Identify which cell holds the provided text, then report its (X, Y) central coordinate. 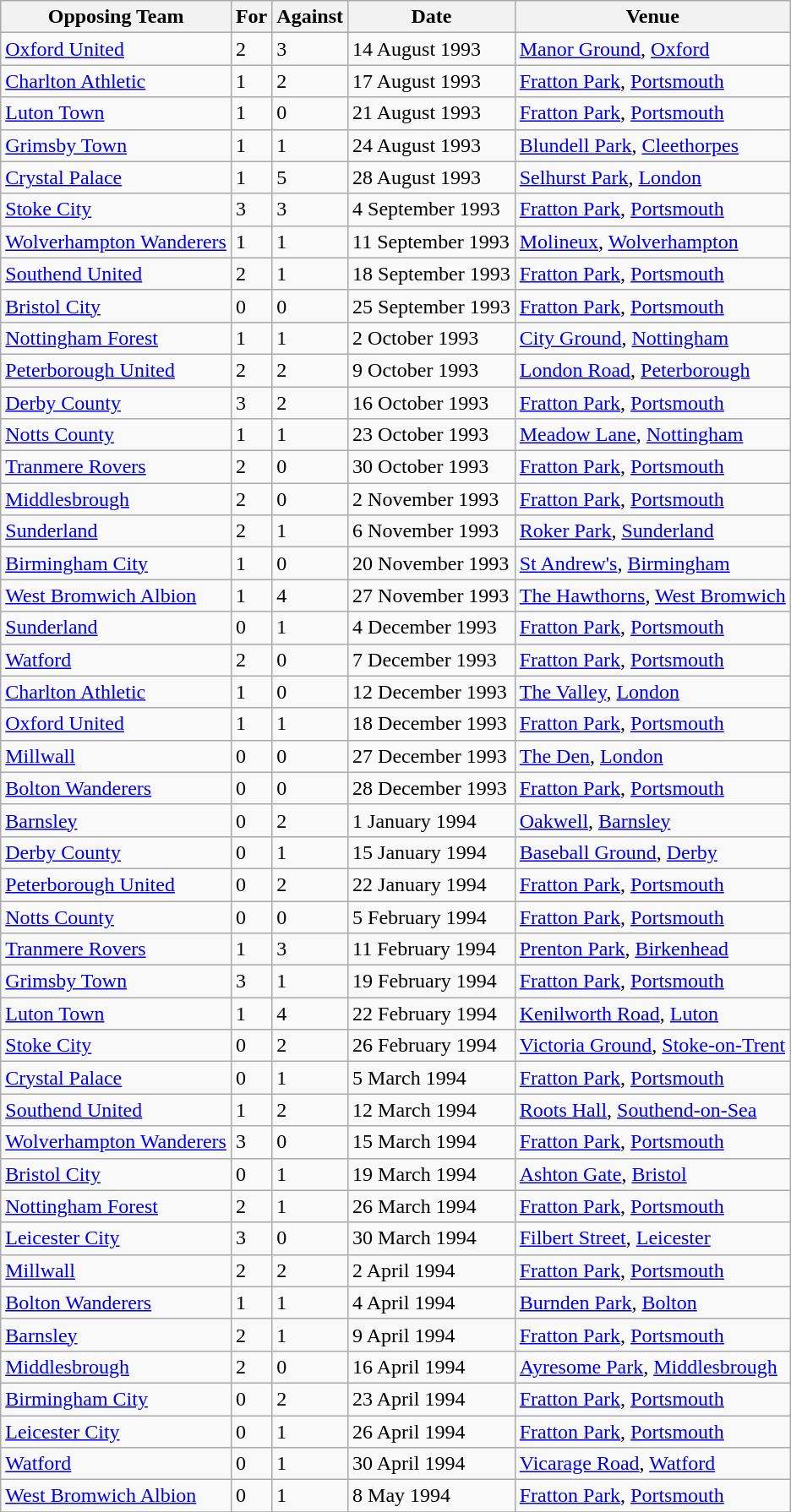
27 December 1993 (432, 756)
17 August 1993 (432, 81)
11 September 1993 (432, 242)
7 December 1993 (432, 660)
23 October 1993 (432, 435)
Date (432, 17)
15 January 1994 (432, 852)
Roker Park, Sunderland (652, 531)
Ashton Gate, Bristol (652, 1174)
Blundell Park, Cleethorpes (652, 145)
28 August 1993 (432, 177)
St Andrew's, Birmingham (652, 563)
1 January 1994 (432, 820)
Filbert Street, Leicester (652, 1238)
19 February 1994 (432, 982)
Against (310, 17)
5 March 1994 (432, 1078)
City Ground, Nottingham (652, 338)
28 December 1993 (432, 788)
Venue (652, 17)
Oakwell, Barnsley (652, 820)
21 August 1993 (432, 113)
14 August 1993 (432, 49)
Molineux, Wolverhampton (652, 242)
16 October 1993 (432, 403)
London Road, Peterborough (652, 370)
27 November 1993 (432, 596)
Selhurst Park, London (652, 177)
18 September 1993 (432, 274)
24 August 1993 (432, 145)
6 November 1993 (432, 531)
Vicarage Road, Watford (652, 1464)
22 February 1994 (432, 1014)
22 January 1994 (432, 884)
5 February 1994 (432, 916)
26 March 1994 (432, 1206)
Kenilworth Road, Luton (652, 1014)
30 October 1993 (432, 467)
Baseball Ground, Derby (652, 852)
The Den, London (652, 756)
25 September 1993 (432, 306)
For (251, 17)
The Hawthorns, West Bromwich (652, 596)
2 November 1993 (432, 499)
26 February 1994 (432, 1046)
30 March 1994 (432, 1238)
Burnden Park, Bolton (652, 1303)
Manor Ground, Oxford (652, 49)
12 March 1994 (432, 1110)
26 April 1994 (432, 1432)
Meadow Lane, Nottingham (652, 435)
8 May 1994 (432, 1496)
Opposing Team (117, 17)
2 October 1993 (432, 338)
The Valley, London (652, 692)
Victoria Ground, Stoke-on-Trent (652, 1046)
12 December 1993 (432, 692)
11 February 1994 (432, 949)
4 December 1993 (432, 628)
9 October 1993 (432, 370)
23 April 1994 (432, 1399)
30 April 1994 (432, 1464)
4 September 1993 (432, 209)
5 (310, 177)
4 April 1994 (432, 1303)
Ayresome Park, Middlesbrough (652, 1367)
Prenton Park, Birkenhead (652, 949)
20 November 1993 (432, 563)
16 April 1994 (432, 1367)
9 April 1994 (432, 1335)
15 March 1994 (432, 1142)
Roots Hall, Southend-on-Sea (652, 1110)
18 December 1993 (432, 724)
19 March 1994 (432, 1174)
2 April 1994 (432, 1270)
